Detect which cell encompasses the target text, then output its (X, Y) center coordinate. 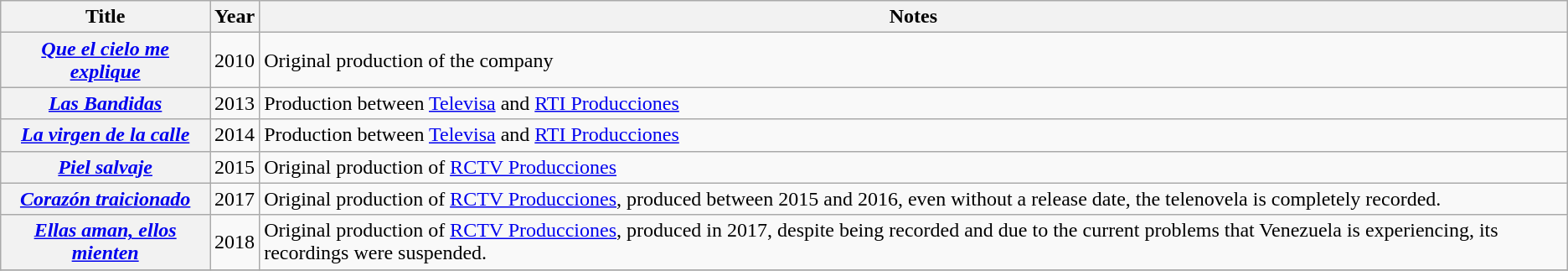
2015 (235, 167)
Original production of RCTV Producciones, produced between 2015 and 2016, even without a release date, the telenovela is completely recorded. (914, 199)
2013 (235, 103)
2010 (235, 60)
Year (235, 17)
La virgen de la calle (106, 135)
Notes (914, 17)
2018 (235, 242)
Piel salvaje (106, 167)
2014 (235, 135)
Que el cielo me explique (106, 60)
Ellas aman, ellos mienten (106, 242)
Title (106, 17)
Original production of RCTV Producciones (914, 167)
Las Bandidas (106, 103)
Original production of the company (914, 60)
2017 (235, 199)
Corazón traicionado (106, 199)
